Locate the cell with the specified text and output its [x, y] center coordinate. 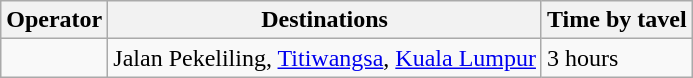
Jalan Pekeliling, Titiwangsa, Kuala Lumpur [325, 58]
Operator [54, 20]
3 hours [616, 58]
Destinations [325, 20]
Time by tavel [616, 20]
